Pinpoint the cell where the given text exists, returning its (x, y) midpoint coordinate. 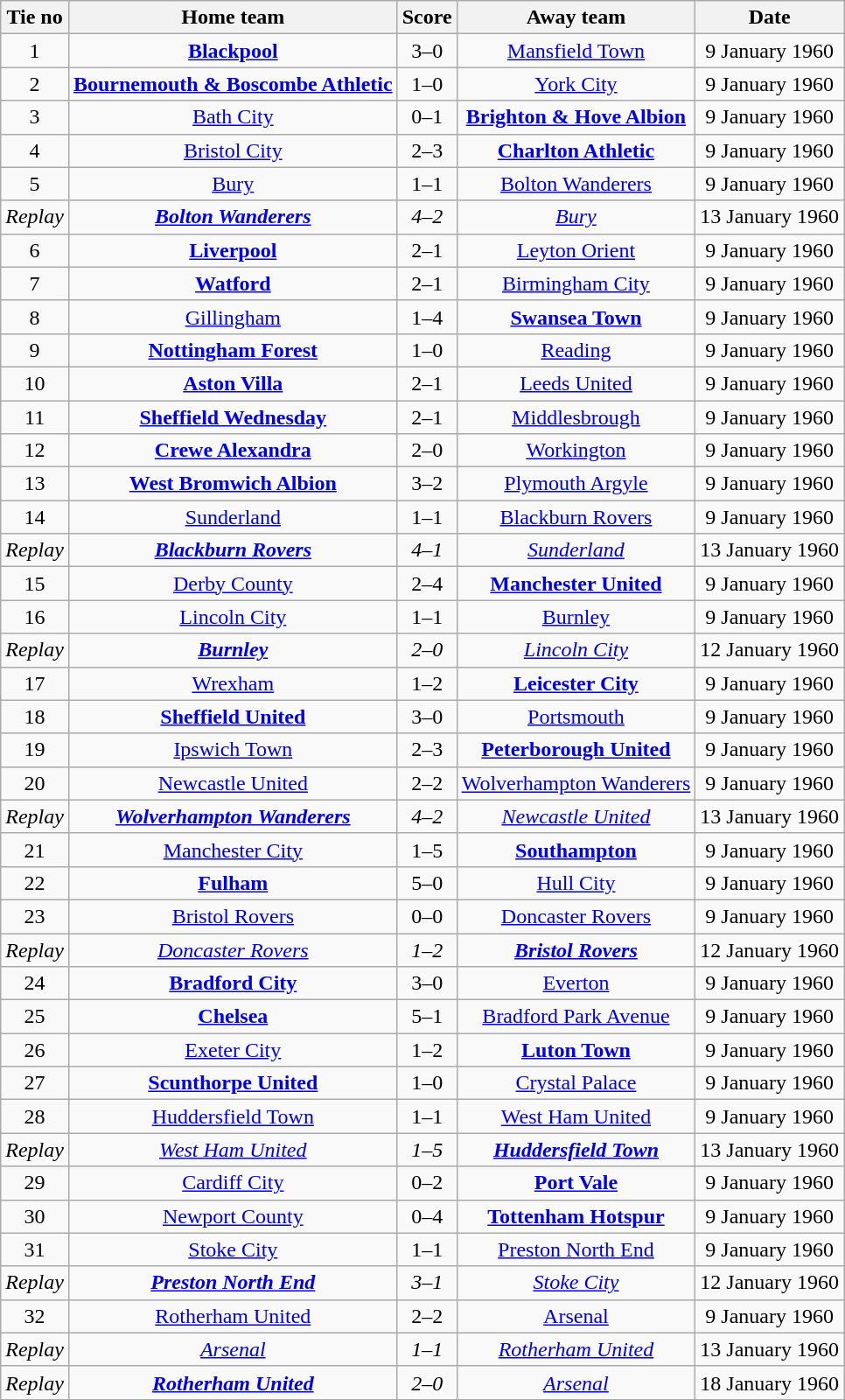
Sheffield Wednesday (233, 417)
Leyton Orient (576, 250)
3–1 (427, 1283)
Mansfield Town (576, 51)
Luton Town (576, 1050)
Bristol City (233, 150)
0–1 (427, 117)
York City (576, 84)
23 (35, 916)
Score (427, 17)
Watford (233, 283)
9 (35, 350)
Exeter City (233, 1050)
5–1 (427, 1017)
Birmingham City (576, 283)
Nottingham Forest (233, 350)
6 (35, 250)
16 (35, 617)
Scunthorpe United (233, 1083)
Middlesbrough (576, 417)
4 (35, 150)
28 (35, 1116)
Tottenham Hotspur (576, 1216)
Southampton (576, 850)
Hull City (576, 883)
Crewe Alexandra (233, 451)
Fulham (233, 883)
Away team (576, 17)
0–2 (427, 1183)
19 (35, 750)
13 (35, 484)
29 (35, 1183)
Plymouth Argyle (576, 484)
Swansea Town (576, 317)
Bradford City (233, 983)
Bournemouth & Boscombe Athletic (233, 84)
Gillingham (233, 317)
4–1 (427, 550)
Aston Villa (233, 383)
32 (35, 1316)
14 (35, 517)
27 (35, 1083)
26 (35, 1050)
Blackpool (233, 51)
Derby County (233, 584)
2–4 (427, 584)
Charlton Athletic (576, 150)
0–0 (427, 916)
Port Vale (576, 1183)
1–4 (427, 317)
Leeds United (576, 383)
Peterborough United (576, 750)
Leicester City (576, 683)
Crystal Palace (576, 1083)
30 (35, 1216)
3 (35, 117)
1 (35, 51)
Workington (576, 451)
Sheffield United (233, 717)
Reading (576, 350)
Everton (576, 983)
Liverpool (233, 250)
Portsmouth (576, 717)
5–0 (427, 883)
10 (35, 383)
Brighton & Hove Albion (576, 117)
5 (35, 184)
3–2 (427, 484)
24 (35, 983)
Tie no (35, 17)
Manchester City (233, 850)
20 (35, 783)
8 (35, 317)
15 (35, 584)
17 (35, 683)
11 (35, 417)
2 (35, 84)
31 (35, 1249)
Cardiff City (233, 1183)
West Bromwich Albion (233, 484)
21 (35, 850)
Manchester United (576, 584)
Newport County (233, 1216)
22 (35, 883)
12 (35, 451)
Bradford Park Avenue (576, 1017)
Bath City (233, 117)
18 (35, 717)
0–4 (427, 1216)
Home team (233, 17)
Wrexham (233, 683)
Date (770, 17)
25 (35, 1017)
Chelsea (233, 1017)
Ipswich Town (233, 750)
18 January 1960 (770, 1382)
7 (35, 283)
